Determine the [x, y] coordinate at the center of the cell enclosing the given text.  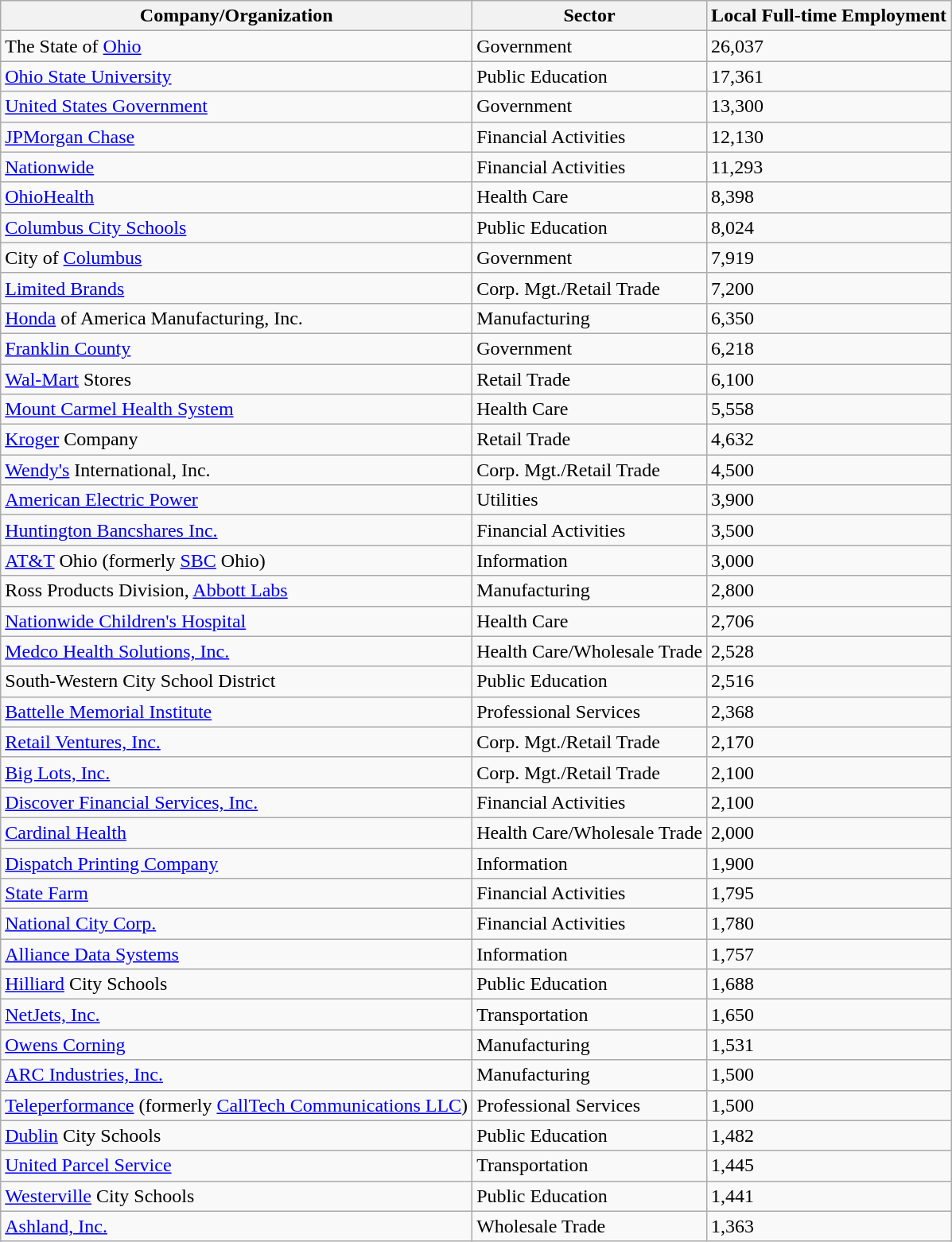
Honda of America Manufacturing, Inc. [237, 318]
6,350 [829, 318]
12,130 [829, 137]
Wal-Mart Stores [237, 379]
5,558 [829, 409]
11,293 [829, 167]
Wendy's International, Inc. [237, 470]
OhioHealth [237, 197]
6,218 [829, 348]
3,900 [829, 500]
26,037 [829, 46]
8,398 [829, 197]
1,757 [829, 954]
Battelle Memorial Institute [237, 712]
Westerville City Schools [237, 1196]
Discover Financial Services, Inc. [237, 802]
Limited Brands [237, 288]
JPMorgan Chase [237, 137]
3,500 [829, 530]
Cardinal Health [237, 833]
South-Western City School District [237, 681]
Columbus City Schools [237, 227]
Ohio State University [237, 76]
Nationwide [237, 167]
NetJets, Inc. [237, 1015]
Utilities [590, 500]
2,800 [829, 591]
4,500 [829, 470]
National City Corp. [237, 924]
Sector [590, 16]
1,482 [829, 1135]
6,100 [829, 379]
Kroger Company [237, 440]
United States Government [237, 107]
Retail Ventures, Inc. [237, 742]
Ross Products Division, Abbott Labs [237, 591]
Nationwide Children's Hospital [237, 621]
Dispatch Printing Company [237, 863]
ARC Industries, Inc. [237, 1075]
State Farm [237, 894]
1,445 [829, 1166]
Owens Corning [237, 1045]
7,919 [829, 258]
3,000 [829, 561]
1,363 [829, 1226]
1,795 [829, 894]
1,688 [829, 984]
4,632 [829, 440]
Hilliard City Schools [237, 984]
United Parcel Service [237, 1166]
Local Full-time Employment [829, 16]
1,650 [829, 1015]
Wholesale Trade [590, 1226]
Ashland, Inc. [237, 1226]
Teleperformance (formerly CallTech Communications LLC) [237, 1105]
2,516 [829, 681]
2,706 [829, 621]
Franklin County [237, 348]
American Electric Power [237, 500]
Medco Health Solutions, Inc. [237, 651]
8,024 [829, 227]
13,300 [829, 107]
1,441 [829, 1196]
Alliance Data Systems [237, 954]
Mount Carmel Health System [237, 409]
AT&T Ohio (formerly SBC Ohio) [237, 561]
2,528 [829, 651]
17,361 [829, 76]
2,000 [829, 833]
City of Columbus [237, 258]
1,900 [829, 863]
Big Lots, Inc. [237, 772]
1,780 [829, 924]
The State of Ohio [237, 46]
Company/Organization [237, 16]
1,531 [829, 1045]
Huntington Bancshares Inc. [237, 530]
Dublin City Schools [237, 1135]
2,368 [829, 712]
7,200 [829, 288]
2,170 [829, 742]
